Scan for the cell matching the given text and deliver its [X, Y] coordinate at center. 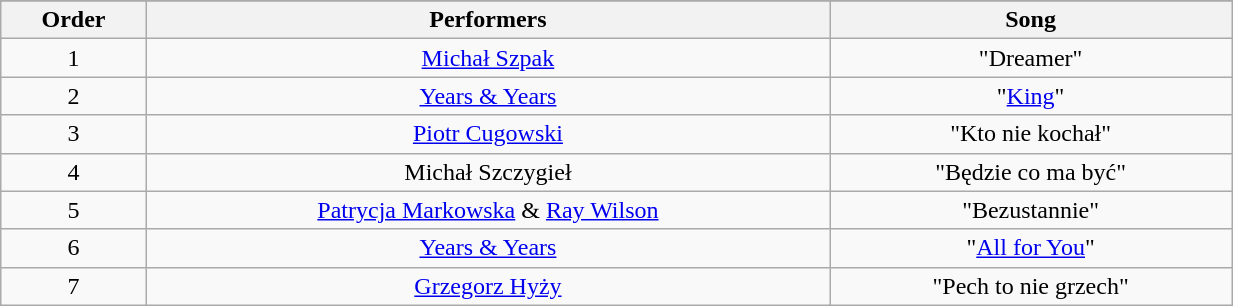
Michał Szczygieł [488, 172]
6 [74, 248]
Michał Szpak [488, 58]
2 [74, 96]
Order [74, 20]
Patrycja Markowska & Ray Wilson [488, 210]
"Kto nie kochał" [1031, 134]
Performers [488, 20]
3 [74, 134]
Piotr Cugowski [488, 134]
4 [74, 172]
5 [74, 210]
"Dreamer" [1031, 58]
"King" [1031, 96]
"Pech to nie grzech" [1031, 286]
Grzegorz Hyży [488, 286]
"All for You" [1031, 248]
7 [74, 286]
"Bezustannie" [1031, 210]
1 [74, 58]
"Będzie co ma być" [1031, 172]
Song [1031, 20]
